Return (X, Y) of the center of cell containing provided text 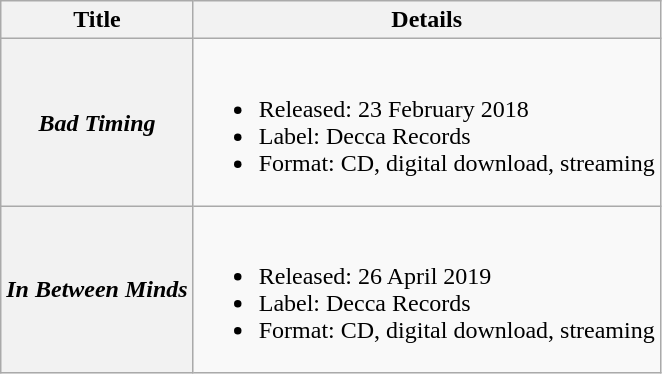
Details (426, 20)
In Between Minds (97, 290)
Title (97, 20)
Released: 23 February 2018Label: Decca RecordsFormat: CD, digital download, streaming (426, 122)
Released: 26 April 2019Label: Decca RecordsFormat: CD, digital download, streaming (426, 290)
Bad Timing (97, 122)
